Locate the cell with the specified text and output its [x, y] center coordinate. 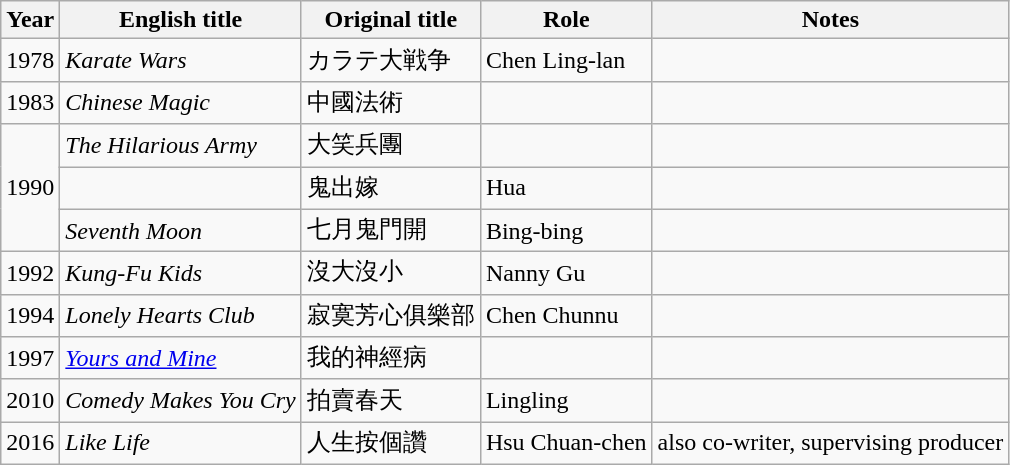
カラテ大戦争 [390, 60]
Original title [390, 20]
2016 [30, 444]
拍賣春天 [390, 400]
Nanny Gu [566, 274]
Kung-Fu Kids [181, 274]
Yours and Mine [181, 358]
1997 [30, 358]
人生按個讚 [390, 444]
Chen Ling-lan [566, 60]
大笑兵團 [390, 146]
Notes [830, 20]
鬼出嫁 [390, 188]
1978 [30, 60]
also co-writer, supervising producer [830, 444]
1992 [30, 274]
Year [30, 20]
Seventh Moon [181, 230]
Hsu Chuan-chen [566, 444]
2010 [30, 400]
Hua [566, 188]
Bing-bing [566, 230]
English title [181, 20]
我的神經病 [390, 358]
七月鬼門開 [390, 230]
Like Life [181, 444]
The Hilarious Army [181, 146]
1990 [30, 188]
Chinese Magic [181, 102]
1994 [30, 316]
Chen Chunnu [566, 316]
沒大沒小 [390, 274]
Role [566, 20]
1983 [30, 102]
中國法術 [390, 102]
Lonely Hearts Club [181, 316]
Karate Wars [181, 60]
Comedy Makes You Cry [181, 400]
Lingling [566, 400]
寂寞芳心俱樂部 [390, 316]
